For the text-containing cell, return its midpoint in (x, y) coordinate format. 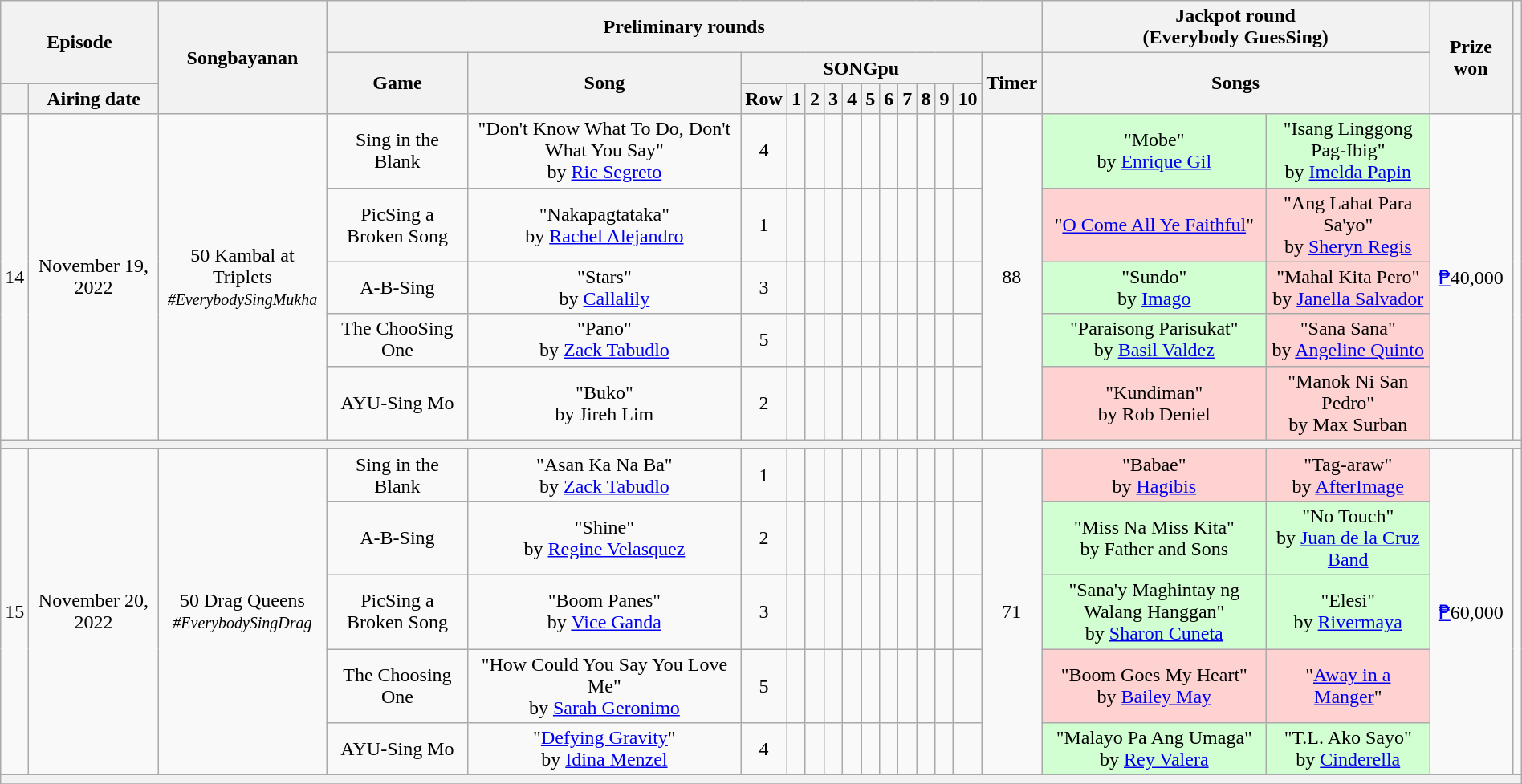
"Defying Gravity"by Idina Menzel (604, 749)
50 Drag Queens#EverybodySingDrag (242, 611)
"Tag-araw"by AfterImage (1349, 475)
"Malayo Pa Ang Umaga"by Rey Valera (1154, 749)
"How Could You Say You Love Me"by Sarah Geronimo (604, 685)
Airing date (93, 99)
"Buko"by Jireh Lim (604, 403)
Song (604, 83)
Prize won (1471, 58)
"Kundiman"by Rob Deniel (1154, 403)
8 (926, 99)
SONGpu (861, 68)
Timer (1011, 83)
"Pano"by Zack Tabudlo (604, 340)
"Manok Ni San Pedro"by Max Surban (1349, 403)
10 (968, 99)
"Nakapagtataka"by Rachel Alejandro (604, 225)
₱40,000 (1471, 277)
"Isang Linggong Pag-Ibig"by Imelda Papin (1349, 151)
"Elesi"by Rivermaya (1349, 611)
Songbayanan (242, 58)
"Paraisong Parisukat"by Basil Valdez (1154, 340)
71 (1011, 611)
88 (1011, 277)
"Mahal Kita Pero"by Janella Salvador (1349, 287)
15 (14, 611)
"O Come All Ye Faithful" (1154, 225)
"Babae"by Hagibis (1154, 475)
"Miss Na Miss Kita"by Father and Sons (1154, 538)
Preliminary rounds (684, 27)
The Choosing One (397, 685)
"Stars"by Callalily (604, 287)
November 20, 2022 (93, 611)
Episode (79, 42)
November 19, 2022 (93, 277)
9 (944, 99)
Row (764, 99)
"Sana Sana"by Angeline Quinto (1349, 340)
"Ang Lahat Para Sa'yo"by Sheryn Regis (1349, 225)
"Sana'y Maghintay ng Walang Hanggan"by Sharon Cuneta (1154, 611)
50 Kambal at Triplets#EverybodySingMukha (242, 277)
The ChooSing One (397, 340)
6 (889, 99)
"Sundo"by Imago (1154, 287)
"Shine"by Regine Velasquez (604, 538)
14 (14, 277)
₱60,000 (1471, 611)
7 (907, 99)
Jackpot round(Everybody GuesSing) (1236, 27)
"Asan Ka Na Ba"by Zack Tabudlo (604, 475)
Songs (1236, 83)
"Don't Know What To Do, Don't What You Say"by Ric Segreto (604, 151)
"Away in a Manger" (1349, 685)
"Mobe"by Enrique Gil (1154, 151)
"T.L. Ako Sayo"by Cinderella (1349, 749)
"Boom Panes"by Vice Ganda (604, 611)
Game (397, 83)
"No Touch"by Juan de la Cruz Band (1349, 538)
"Boom Goes My Heart"by Bailey May (1154, 685)
